Determine the [x, y] coordinate at the center of the cell enclosing the given text.  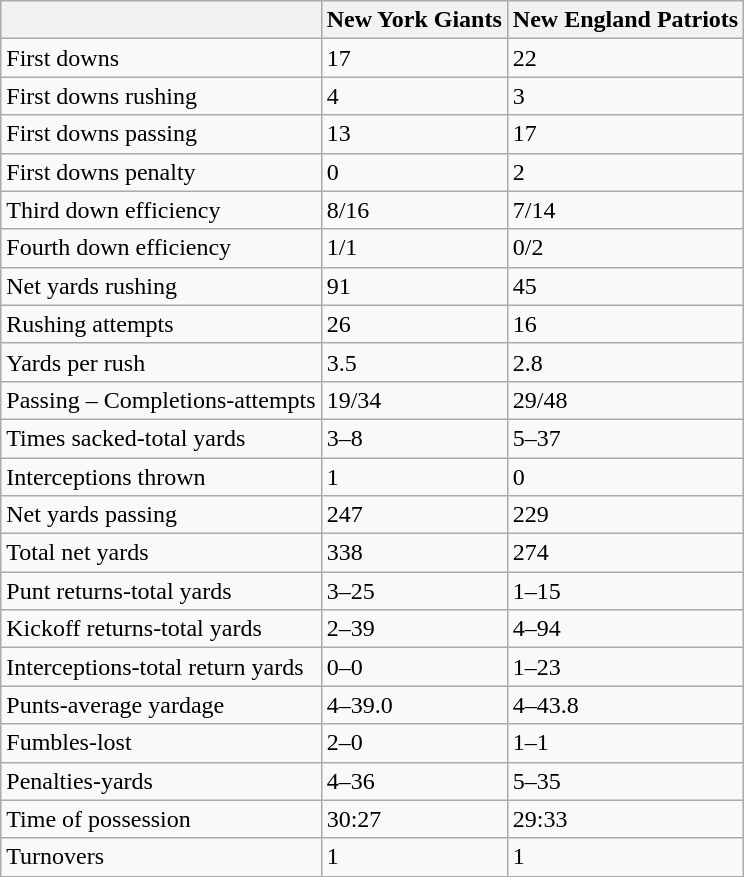
4–94 [625, 629]
29/48 [625, 400]
Net yards rushing [161, 286]
Passing – Completions-attempts [161, 400]
2.8 [625, 362]
New York Giants [414, 20]
7/14 [625, 210]
16 [625, 324]
30:27 [414, 819]
4 [414, 96]
3 [625, 96]
19/34 [414, 400]
29:33 [625, 819]
45 [625, 286]
8/16 [414, 210]
1–15 [625, 591]
First downs [161, 58]
0–0 [414, 667]
Net yards passing [161, 515]
Punt returns-total yards [161, 591]
Punts-average yardage [161, 705]
Total net yards [161, 553]
Interceptions-total return yards [161, 667]
First downs penalty [161, 172]
13 [414, 134]
5–35 [625, 781]
22 [625, 58]
229 [625, 515]
2 [625, 172]
274 [625, 553]
3.5 [414, 362]
First downs rushing [161, 96]
Interceptions thrown [161, 477]
1–1 [625, 743]
4–36 [414, 781]
4–39.0 [414, 705]
3–8 [414, 438]
26 [414, 324]
Fourth down efficiency [161, 248]
Times sacked-total yards [161, 438]
First downs passing [161, 134]
Yards per rush [161, 362]
Fumbles-lost [161, 743]
Third down efficiency [161, 210]
247 [414, 515]
1–23 [625, 667]
2–0 [414, 743]
New England Patriots [625, 20]
1/1 [414, 248]
Kickoff returns-total yards [161, 629]
Turnovers [161, 857]
4–43.8 [625, 705]
3–25 [414, 591]
Rushing attempts [161, 324]
5–37 [625, 438]
Penalties-yards [161, 781]
Time of possession [161, 819]
338 [414, 553]
2–39 [414, 629]
91 [414, 286]
0/2 [625, 248]
